Identify which cell holds the provided text, then report its (x, y) central coordinate. 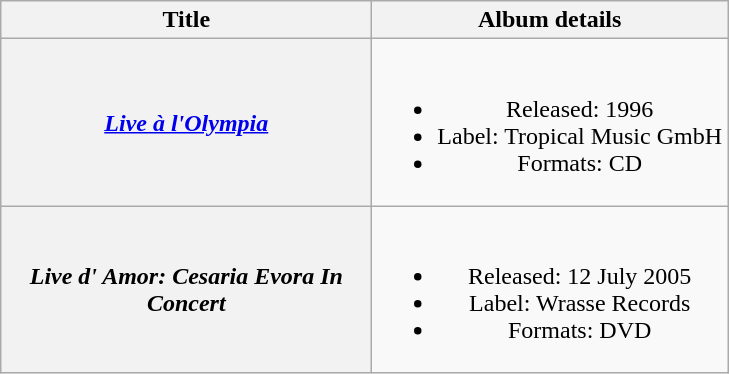
Released: 1996Label: Tropical Music GmbHFormats: CD (550, 122)
Title (186, 20)
Live d' Amor: Cesaria Evora In Concert (186, 290)
Live à l'Olympia (186, 122)
Released: 12 July 2005Label: Wrasse RecordsFormats: DVD (550, 290)
Album details (550, 20)
